Determine the [x, y] coordinate at the center of the cell enclosing the given text.  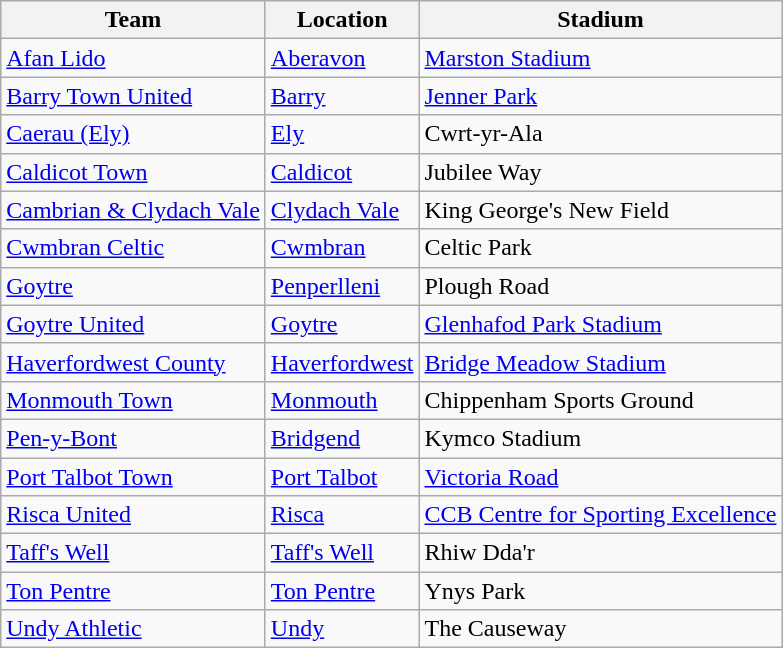
Victoria Road [600, 477]
The Causeway [600, 629]
Celtic Park [600, 248]
Jenner Park [600, 96]
Cambrian & Clydach Vale [134, 210]
Jubilee Way [600, 172]
Afan Lido [134, 58]
Caerau (Ely) [134, 134]
Monmouth [342, 400]
Clydach Vale [342, 210]
Goytre United [134, 324]
Ynys Park [600, 591]
Team [134, 20]
Aberavon [342, 58]
Location [342, 20]
Port Talbot Town [134, 477]
Caldicot [342, 172]
Kymco Stadium [600, 438]
Ely [342, 134]
Marston Stadium [600, 58]
Haverfordwest County [134, 362]
Penperlleni [342, 286]
Cwmbran Celtic [134, 248]
Undy [342, 629]
Stadium [600, 20]
Haverfordwest [342, 362]
Chippenham Sports Ground [600, 400]
Cwmbran [342, 248]
Undy Athletic [134, 629]
Monmouth Town [134, 400]
Port Talbot [342, 477]
CCB Centre for Sporting Excellence [600, 515]
Glenhafod Park Stadium [600, 324]
Pen-y-Bont [134, 438]
Rhiw Dda'r [600, 553]
Bridgend [342, 438]
Cwrt-yr-Ala [600, 134]
Bridge Meadow Stadium [600, 362]
Barry Town United [134, 96]
Risca United [134, 515]
Barry [342, 96]
Caldicot Town [134, 172]
Plough Road [600, 286]
Risca [342, 515]
King George's New Field [600, 210]
